Identify which cell holds the provided text, then report its (x, y) central coordinate. 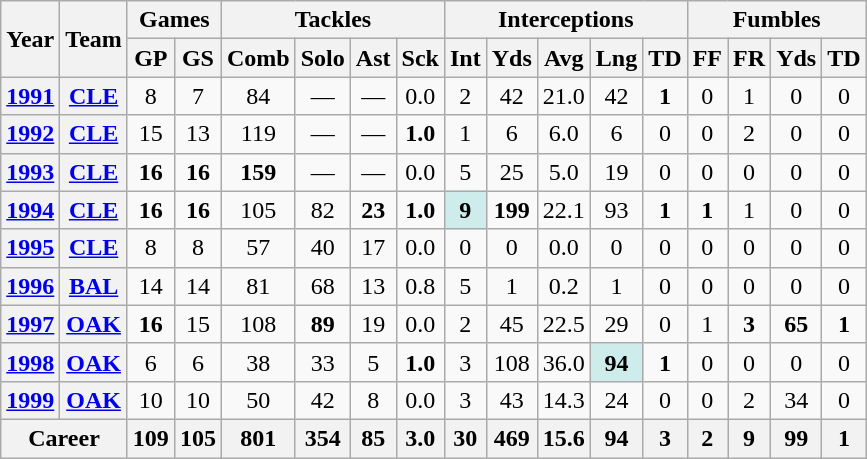
1991 (30, 96)
0.8 (420, 286)
Games (174, 20)
159 (258, 172)
45 (512, 324)
17 (373, 248)
354 (322, 438)
22.1 (564, 210)
33 (322, 362)
29 (616, 324)
Tackles (332, 20)
21.0 (564, 96)
1998 (30, 362)
99 (796, 438)
40 (322, 248)
81 (258, 286)
50 (258, 400)
1992 (30, 134)
1996 (30, 286)
FR (750, 58)
34 (796, 400)
84 (258, 96)
1993 (30, 172)
36.0 (564, 362)
Avg (564, 58)
23 (373, 210)
1999 (30, 400)
Year (30, 39)
14.3 (564, 400)
Interceptions (566, 20)
89 (322, 324)
1994 (30, 210)
65 (796, 324)
Lng (616, 58)
Comb (258, 58)
Fumbles (776, 20)
FF (707, 58)
109 (150, 438)
0.2 (564, 286)
469 (512, 438)
1995 (30, 248)
15.6 (564, 438)
93 (616, 210)
6.0 (564, 134)
199 (512, 210)
Solo (322, 58)
43 (512, 400)
25 (512, 172)
GS (198, 58)
3.0 (420, 438)
119 (258, 134)
Career (64, 438)
57 (258, 248)
7 (198, 96)
22.5 (564, 324)
82 (322, 210)
1997 (30, 324)
68 (322, 286)
Int (465, 58)
24 (616, 400)
30 (465, 438)
38 (258, 362)
BAL (94, 286)
5.0 (564, 172)
Sck (420, 58)
801 (258, 438)
85 (373, 438)
Team (94, 39)
GP (150, 58)
Ast (373, 58)
